From the cell containing the given text, extract its center point as (X, Y) coordinate. 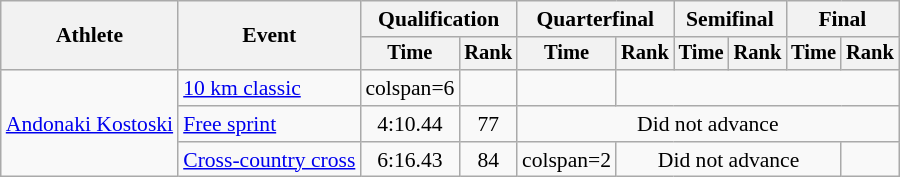
10 km classic (269, 88)
Did not advance (708, 124)
Event (269, 36)
Semifinal (730, 19)
Andonaki Kostoski (90, 124)
colspan=6 (410, 88)
Qualification (438, 19)
Athlete (90, 36)
4:10.44 (410, 124)
Quarterfinal (596, 19)
Final (842, 19)
Free sprint (269, 124)
77 (488, 124)
